Return the (X, Y) coordinate for the center point of the cell that contains the specified text.  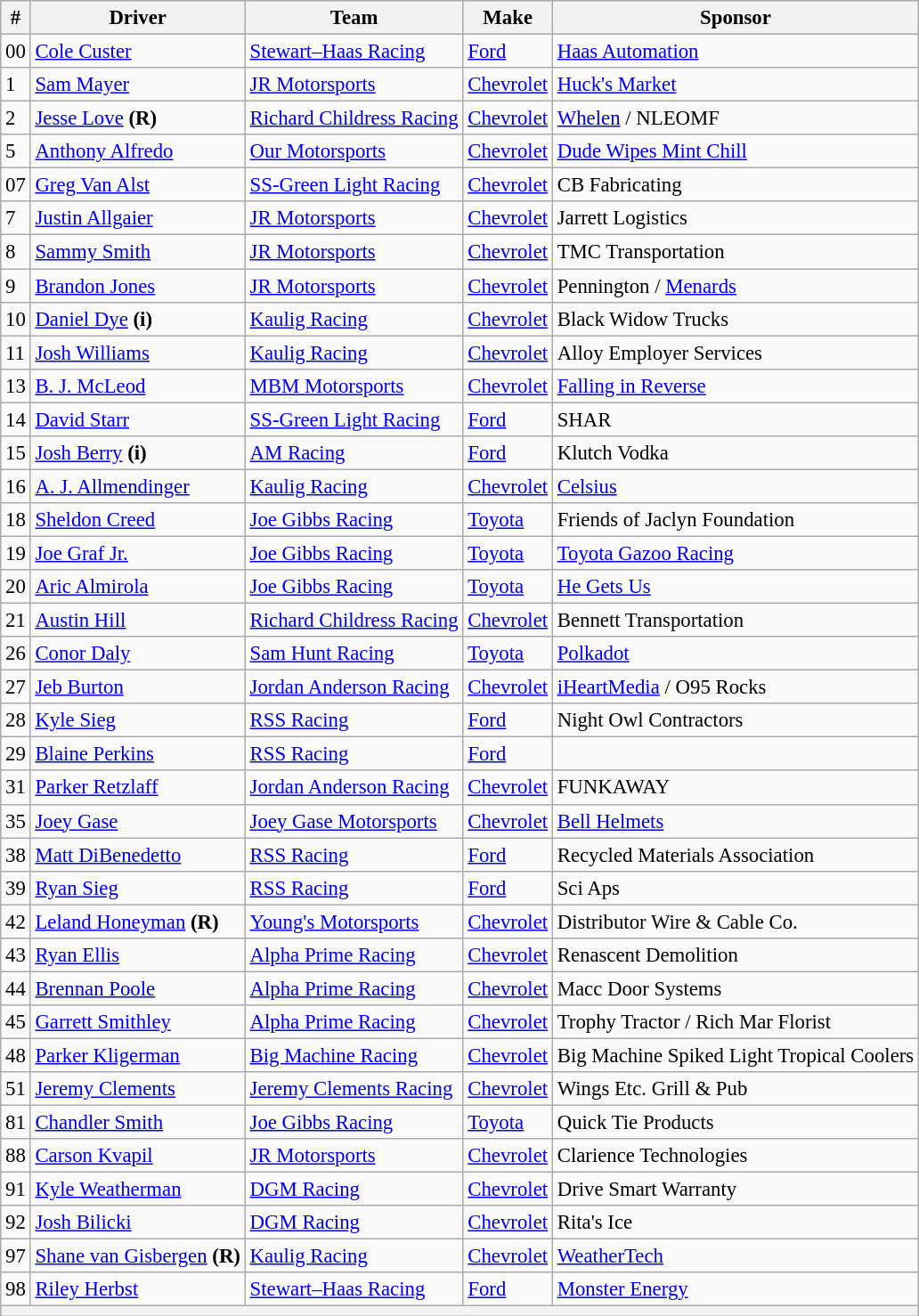
Wings Etc. Grill & Pub (736, 1089)
28 (16, 720)
Blaine Perkins (137, 754)
8 (16, 252)
Team (354, 18)
Drive Smart Warranty (736, 1190)
Bennett Transportation (736, 621)
Joey Gase (137, 821)
Jarrett Logistics (736, 218)
Macc Door Systems (736, 988)
A. J. Allmendinger (137, 486)
Parker Retzlaff (137, 788)
19 (16, 553)
Anthony Alfredo (137, 151)
CB Fabricating (736, 185)
26 (16, 654)
88 (16, 1156)
18 (16, 520)
11 (16, 353)
98 (16, 1290)
Big Machine Spiked Light Tropical Coolers (736, 1055)
FUNKAWAY (736, 788)
31 (16, 788)
Justin Allgaier (137, 218)
Conor Daly (137, 654)
Kyle Weatherman (137, 1190)
51 (16, 1089)
Quick Tie Products (736, 1123)
Dude Wipes Mint Chill (736, 151)
Night Owl Contractors (736, 720)
Sammy Smith (137, 252)
Aric Almirola (137, 587)
39 (16, 888)
21 (16, 621)
16 (16, 486)
Joey Gase Motorsports (354, 821)
# (16, 18)
Renascent Demolition (736, 955)
David Starr (137, 419)
91 (16, 1190)
38 (16, 855)
Jeb Burton (137, 687)
Austin Hill (137, 621)
Greg Van Alst (137, 185)
Jesse Love (R) (137, 118)
5 (16, 151)
14 (16, 419)
Sam Hunt Racing (354, 654)
WeatherTech (736, 1256)
Whelen / NLEOMF (736, 118)
Kyle Sieg (137, 720)
Sam Mayer (137, 85)
Jeremy Clements Racing (354, 1089)
Carson Kvapil (137, 1156)
He Gets Us (736, 587)
Riley Herbst (137, 1290)
15 (16, 453)
Clarience Technologies (736, 1156)
Black Widow Trucks (736, 319)
Recycled Materials Association (736, 855)
Rita's Ice (736, 1223)
Bell Helmets (736, 821)
42 (16, 922)
43 (16, 955)
Jeremy Clements (137, 1089)
45 (16, 1022)
SHAR (736, 419)
Toyota Gazoo Racing (736, 553)
Shane van Gisbergen (R) (137, 1256)
Klutch Vodka (736, 453)
B. J. McLeod (137, 386)
44 (16, 988)
Monster Energy (736, 1290)
13 (16, 386)
Celsius (736, 486)
Sponsor (736, 18)
48 (16, 1055)
Distributor Wire & Cable Co. (736, 922)
35 (16, 821)
Polkadot (736, 654)
Falling in Reverse (736, 386)
97 (16, 1256)
Alloy Employer Services (736, 353)
Josh Berry (i) (137, 453)
Sheldon Creed (137, 520)
Chandler Smith (137, 1123)
29 (16, 754)
2 (16, 118)
7 (16, 218)
Ryan Ellis (137, 955)
Brandon Jones (137, 286)
Brennan Poole (137, 988)
81 (16, 1123)
Big Machine Racing (354, 1055)
Josh Bilicki (137, 1223)
Garrett Smithley (137, 1022)
Haas Automation (736, 52)
1 (16, 85)
07 (16, 185)
Ryan Sieg (137, 888)
20 (16, 587)
Sci Aps (736, 888)
Josh Williams (137, 353)
AM Racing (354, 453)
Our Motorsports (354, 151)
27 (16, 687)
Trophy Tractor / Rich Mar Florist (736, 1022)
Make (508, 18)
Leland Honeyman (R) (137, 922)
Cole Custer (137, 52)
Parker Kligerman (137, 1055)
Pennington / Menards (736, 286)
Daniel Dye (i) (137, 319)
Young's Motorsports (354, 922)
92 (16, 1223)
00 (16, 52)
Driver (137, 18)
Joe Graf Jr. (137, 553)
9 (16, 286)
iHeartMedia / O95 Rocks (736, 687)
MBM Motorsports (354, 386)
10 (16, 319)
Matt DiBenedetto (137, 855)
Huck's Market (736, 85)
Friends of Jaclyn Foundation (736, 520)
TMC Transportation (736, 252)
